Return the [X, Y] coordinate for the center point of the cell that contains the specified text.  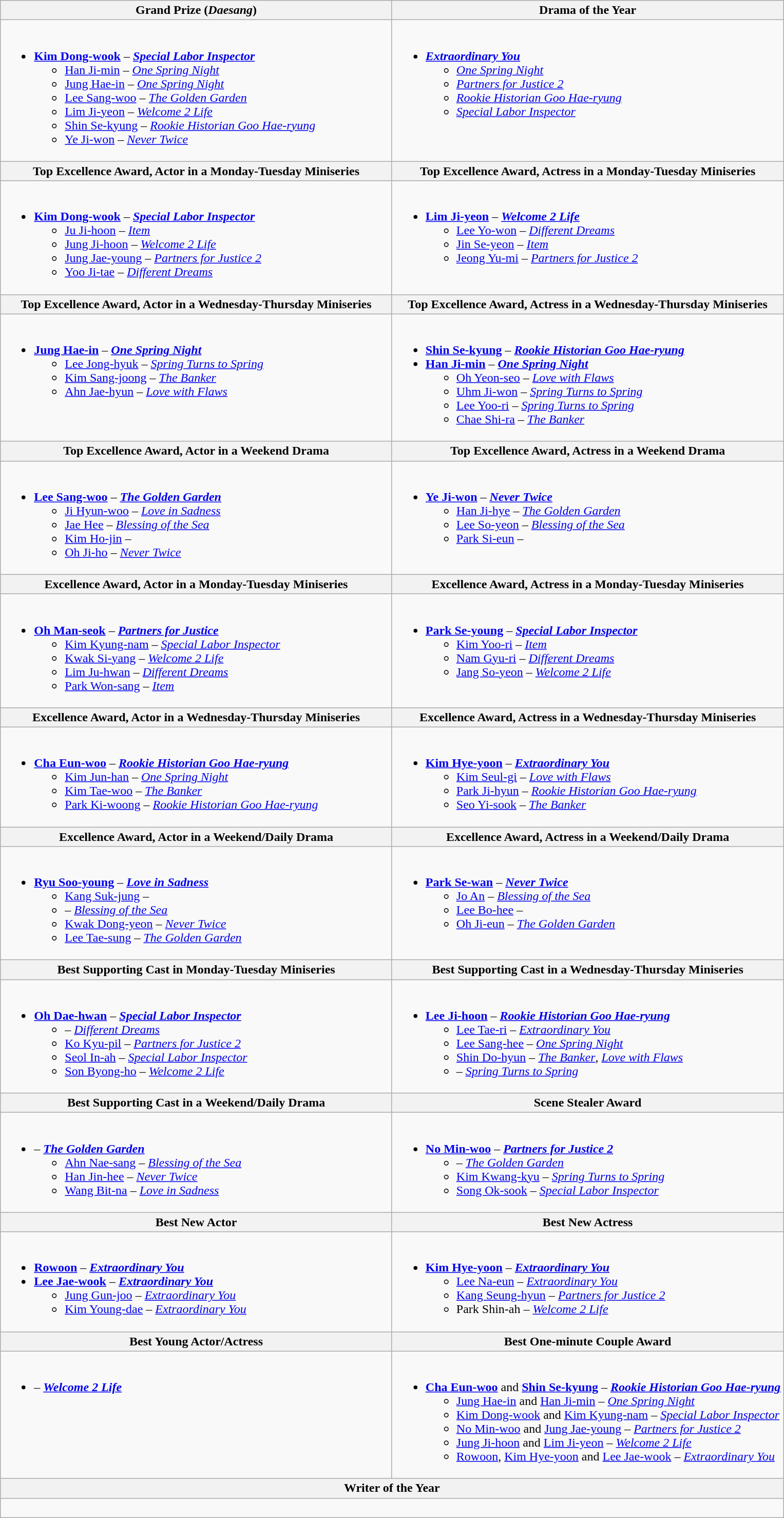
Top Excellence Award, Actor in a Wednesday-Thursday Miniseries [196, 304]
Rowoon – Extraordinary YouLee Jae-wook – Extraordinary YouJung Gun-joo – Extraordinary YouKim Young-dae – Extraordinary You [196, 1282]
Best Supporting Cast in a Wednesday-Thursday Miniseries [587, 970]
Ye Ji-won – Never TwiceHan Ji-hye – The Golden GardenLee So-yeon – Blessing of the SeaPark Si-eun – [587, 518]
Excellence Award, Actor in a Weekend/Daily Drama [196, 837]
Lim Ji-yeon – Welcome 2 LifeLee Yo-won – Different DreamsJin Se-yeon – ItemJeong Yu-mi – Partners for Justice 2 [587, 237]
Excellence Award, Actress in a Weekend/Daily Drama [587, 837]
– The Golden GardenAhn Nae-sang – Blessing of the SeaHan Jin-hee – Never TwiceWang Bit-na – Love in Sadness [196, 1163]
Best Supporting Cast in a Weekend/Daily Drama [196, 1103]
Kim Hye-yoon – Extraordinary YouKim Seul-gi – Love with FlawsPark Ji-hyun – Rookie Historian Goo Hae-ryungSeo Yi-sook – The Banker [587, 777]
Excellence Award, Actress in a Monday-Tuesday Miniseries [587, 584]
No Min-woo – Partners for Justice 2 – The Golden GardenKim Kwang-kyu – Spring Turns to SpringSong Ok-sook – Special Labor Inspector [587, 1163]
Park Se-wan – Never TwiceJo An – Blessing of the SeaLee Bo-hee – Oh Ji-eun – The Golden Garden [587, 903]
Top Excellence Award, Actress in a Weekend Drama [587, 451]
Excellence Award, Actress in a Wednesday-Thursday Miniseries [587, 717]
Park Se-young – Special Labor InspectorKim Yoo-ri – ItemNam Gyu-ri – Different DreamsJang So-yeon – Welcome 2 Life [587, 650]
Excellence Award, Actor in a Wednesday-Thursday Miniseries [196, 717]
Jung Hae-in – One Spring NightLee Jong-hyuk – Spring Turns to SpringKim Sang-joong – The BankerAhn Jae-hyun – Love with Flaws [196, 378]
Writer of the Year [392, 1488]
Top Excellence Award, Actor in a Monday-Tuesday Miniseries [196, 171]
Drama of the Year [587, 10]
Scene Stealer Award [587, 1103]
Extraordinary YouOne Spring NightPartners for Justice 2Rookie Historian Goo Hae-ryungSpecial Labor Inspector [587, 90]
Best Young Actor/Actress [196, 1341]
Excellence Award, Actor in a Monday-Tuesday Miniseries [196, 584]
Best Supporting Cast in Monday-Tuesday Miniseries [196, 970]
Lee Sang-woo – The Golden GardenJi Hyun-woo – Love in SadnessJae Hee – Blessing of the SeaKim Ho-jin – Oh Ji-ho – Never Twice [196, 518]
– Welcome 2 Life [196, 1415]
Top Excellence Award, Actress in a Monday-Tuesday Miniseries [587, 171]
Cha Eun-woo – Rookie Historian Goo Hae-ryungKim Jun-han – One Spring NightKim Tae-woo – The BankerPark Ki-woong – Rookie Historian Goo Hae-ryung [196, 777]
Ryu Soo-young – Love in SadnessKang Suk-jung – – Blessing of the SeaKwak Dong-yeon – Never TwiceLee Tae-sung – The Golden Garden [196, 903]
Best New Actor [196, 1222]
Top Excellence Award, Actor in a Weekend Drama [196, 451]
Kim Hye-yoon – Extraordinary YouLee Na-eun – Extraordinary YouKang Seung-hyun – Partners for Justice 2Park Shin-ah – Welcome 2 Life [587, 1282]
Best New Actress [587, 1222]
Top Excellence Award, Actress in a Wednesday-Thursday Miniseries [587, 304]
Grand Prize (Daesang) [196, 10]
Best One-minute Couple Award [587, 1341]
